Search for the cell housing the specified text and yield its (X, Y) center coordinate. 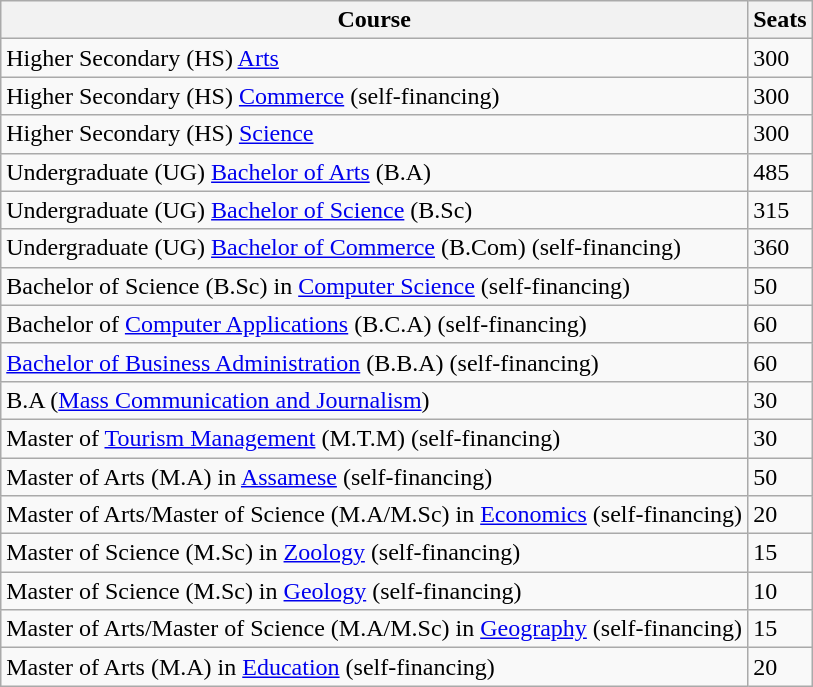
Undergraduate (UG) Bachelor of Commerce (B.Com) (self-financing) (374, 248)
Undergraduate (UG) Bachelor of Arts (B.A) (374, 172)
485 (780, 172)
Bachelor of Science (B.Sc) in Computer Science (self-financing) (374, 286)
Master of Arts (M.A) in Assamese (self-financing) (374, 477)
315 (780, 210)
10 (780, 591)
Higher Secondary (HS) Commerce (self-financing) (374, 96)
Master of Arts/Master of Science (M.A/M.Sc) in Economics (self-financing) (374, 515)
Master of Arts (M.A) in Education (self-financing) (374, 667)
Master of Science (M.Sc) in Geology (self-financing) (374, 591)
Undergraduate (UG) Bachelor of Science (B.Sc) (374, 210)
Master of Arts/Master of Science (M.A/M.Sc) in Geography (self-financing) (374, 629)
Bachelor of Business Administration (B.B.A) (self-financing) (374, 362)
Master of Science (M.Sc) in Zoology (self-financing) (374, 553)
Course (374, 20)
Bachelor of Computer Applications (B.C.A) (self-financing) (374, 324)
Master of Tourism Management (M.T.M) (self-financing) (374, 438)
B.A (Mass Communication and Journalism) (374, 400)
Higher Secondary (HS) Science (374, 134)
360 (780, 248)
Higher Secondary (HS) Arts (374, 58)
Seats (780, 20)
